Capture the cell that displays the provided text and extract its [X, Y] central coordinate. 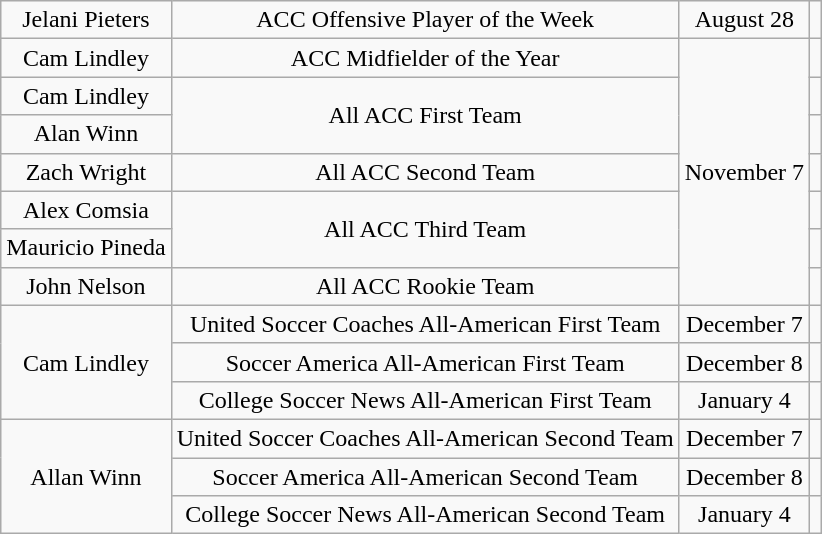
Alex Comsia [86, 210]
Soccer America All-American Second Team [425, 477]
College Soccer News All-American First Team [425, 400]
John Nelson [86, 286]
All ACC First Team [425, 115]
ACC Midfielder of the Year [425, 58]
Allan Winn [86, 476]
Zach Wright [86, 172]
Soccer America All-American First Team [425, 362]
United Soccer Coaches All-American First Team [425, 324]
All ACC Third Team [425, 229]
All ACC Second Team [425, 172]
United Soccer Coaches All-American Second Team [425, 438]
Jelani Pieters [86, 20]
All ACC Rookie Team [425, 286]
College Soccer News All-American Second Team [425, 515]
November 7 [744, 172]
Alan Winn [86, 134]
Mauricio Pineda [86, 248]
ACC Offensive Player of the Week [425, 20]
August 28 [744, 20]
